Find where the given text appears and provide that cell's center as (X, Y) coordinate. 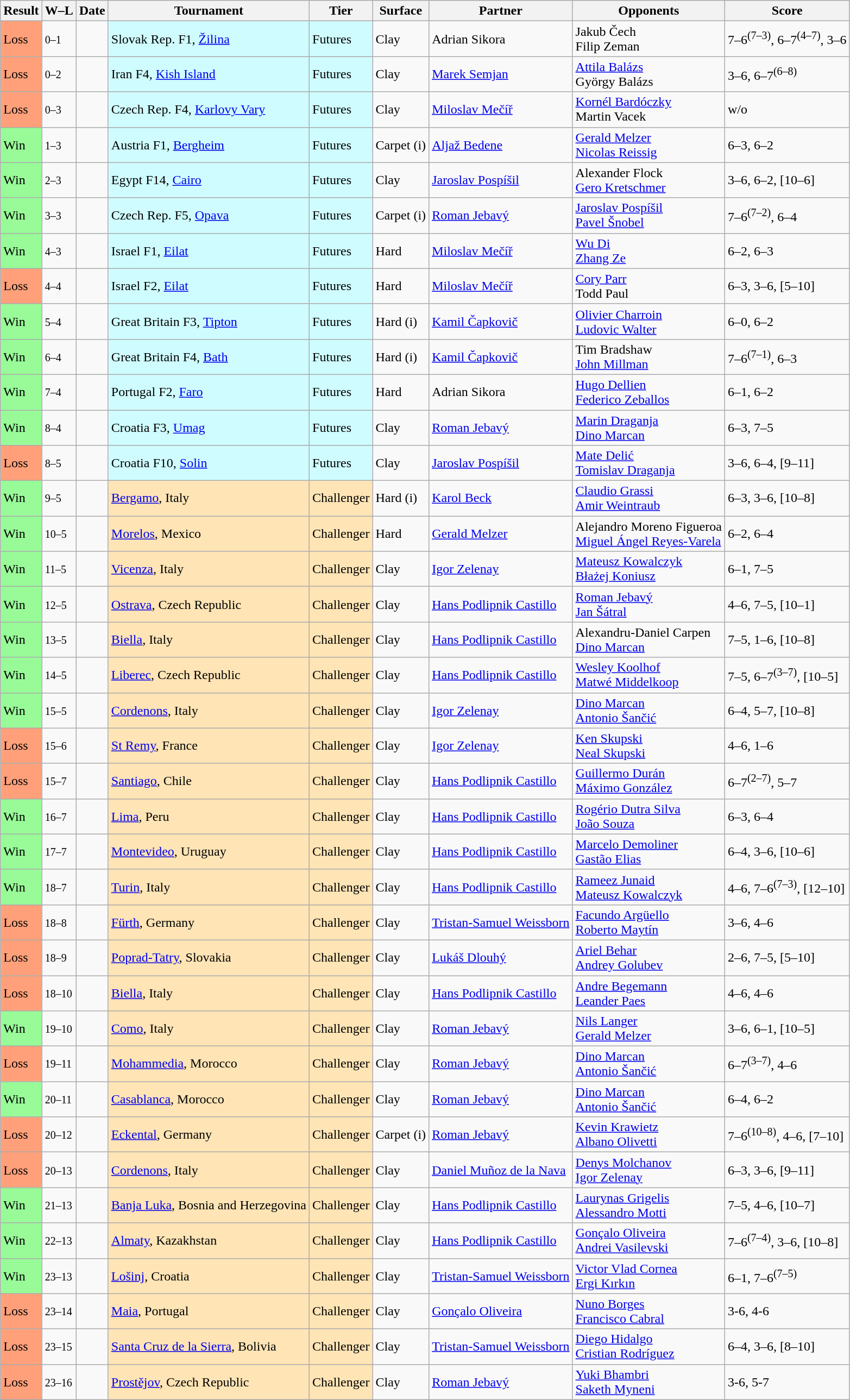
Partner (501, 11)
Gerald Melzer (501, 533)
Israel F1, Eilat (209, 251)
Liberec, Czech Republic (209, 675)
15–6 (59, 745)
23–14 (59, 1311)
Opponents (648, 11)
Czech Rep. F4, Karlovy Vary (209, 110)
3-6, 4-6 (787, 1311)
Hugo Dellien Federico Zeballos (648, 392)
14–5 (59, 675)
Daniel Muñoz de la Nava (501, 1170)
15–5 (59, 711)
6–7(2–7), 5–7 (787, 781)
11–5 (59, 569)
0–1 (59, 39)
Ariel Behar Andrey Golubev (648, 957)
9–5 (59, 499)
6–4, 3–6, [10–6] (787, 852)
Karol Beck (501, 499)
3–6, 6–4, [9–11] (787, 463)
1–3 (59, 145)
w/o (787, 110)
3–6, 4–6 (787, 922)
12–5 (59, 604)
Guillermo Durán Máximo González (648, 781)
Casablanca, Morocco (209, 1100)
16–7 (59, 816)
3–6, 6–7(6–8) (787, 74)
8–5 (59, 463)
Jakub Čech Filip Zeman (648, 39)
Czech Rep. F5, Opava (209, 215)
21–13 (59, 1205)
Iran F4, Kish Island (209, 74)
4–6, 7–5, [10–1] (787, 604)
Alexander Flock Gero Kretschmer (648, 180)
Mate Delić Tomislav Draganja (648, 463)
23–13 (59, 1276)
4–3 (59, 251)
St Remy, France (209, 745)
Roman Jebavý Jan Šátral (648, 604)
6–4, 6–2 (787, 1100)
18–9 (59, 957)
Wu Di Zhang Ze (648, 251)
7–5, 6–7(3–7), [10–5] (787, 675)
Croatia F3, Umag (209, 427)
Gonçalo Oliveira Andrei Vasilevski (648, 1241)
17–7 (59, 852)
Gerald Melzer Nicolas Reissig (648, 145)
Israel F2, Eilat (209, 286)
Kornél Bardóczky Martin Vacek (648, 110)
Marek Semjan (501, 74)
3–6, 6–2, [10–6] (787, 180)
7–5, 4–6, [10–7] (787, 1205)
Tim Bradshaw John Millman (648, 356)
3–6, 6–1, [10–5] (787, 1029)
6–3, 3–6, [9–11] (787, 1170)
Slovak Rep. F1, Žilina (209, 39)
Great Britain F4, Bath (209, 356)
Wesley Koolhof Matwé Middelkoop (648, 675)
Ken Skupski Neal Skupski (648, 745)
Attila Balázs György Balázs (648, 74)
2–3 (59, 180)
0–2 (59, 74)
Denys Molchanov Igor Zelenay (648, 1170)
6–0, 6–2 (787, 322)
7–6(7–2), 6–4 (787, 215)
6–4, 3–6, [8–10] (787, 1346)
4–4 (59, 286)
6–1, 6–2 (787, 392)
Rameez Junaid Mateusz Kowalczyk (648, 887)
Aljaž Bedene (501, 145)
6–2, 6–4 (787, 533)
10–5 (59, 533)
Montevideo, Uruguay (209, 852)
Fürth, Germany (209, 922)
23–16 (59, 1382)
Kevin Krawietz Albano Olivetti (648, 1134)
6–1, 7–5 (787, 569)
Jaroslav Pospíšil Pavel Šnobel (648, 215)
Tournament (209, 11)
19–10 (59, 1029)
Portugal F2, Faro (209, 392)
4–6, 4–6 (787, 993)
8–4 (59, 427)
Santiago, Chile (209, 781)
6–3, 7–5 (787, 427)
Nuno Borges Francisco Cabral (648, 1311)
6–3, 3–6, [10–8] (787, 499)
7–6(10–8), 4–6, [7–10] (787, 1134)
W–L (59, 11)
Yuki Bhambri Saketh Myneni (648, 1382)
Victor Vlad Cornea Ergi Kırkın (648, 1276)
Poprad-Tatry, Slovakia (209, 957)
Morelos, Mexico (209, 533)
Santa Cruz de la Sierra, Bolivia (209, 1346)
7–4 (59, 392)
Eckental, Germany (209, 1134)
23–15 (59, 1346)
Lukáš Dlouhý (501, 957)
Bergamo, Italy (209, 499)
6–4, 5–7, [10–8] (787, 711)
Almaty, Kazakhstan (209, 1241)
3–3 (59, 215)
Result (21, 11)
Turin, Italy (209, 887)
19–11 (59, 1064)
5–4 (59, 322)
6–3, 6–2 (787, 145)
6–4 (59, 356)
Austria F1, Bergheim (209, 145)
Gonçalo Oliveira (501, 1311)
Vicenza, Italy (209, 569)
Nils Langer Gerald Melzer (648, 1029)
22–13 (59, 1241)
18–7 (59, 887)
Croatia F10, Solin (209, 463)
Tier (341, 11)
Rogério Dutra Silva João Souza (648, 816)
Ostrava, Czech Republic (209, 604)
4–6, 1–6 (787, 745)
Diego Hidalgo Cristian Rodríguez (648, 1346)
18–10 (59, 993)
Great Britain F3, Tipton (209, 322)
Banja Luka, Bosnia and Herzegovina (209, 1205)
6–3, 3–6, [5–10] (787, 286)
20–13 (59, 1170)
Claudio Grassi Amir Weintraub (648, 499)
Alejandro Moreno Figueroa Miguel Ángel Reyes-Varela (648, 533)
7–5, 1–6, [10–8] (787, 640)
7–6(7–1), 6–3 (787, 356)
0–3 (59, 110)
Score (787, 11)
Maia, Portugal (209, 1311)
Marin Draganja Dino Marcan (648, 427)
20–12 (59, 1134)
Facundo Argüello Roberto Maytín (648, 922)
Egypt F14, Cairo (209, 180)
13–5 (59, 640)
Lima, Peru (209, 816)
18–8 (59, 922)
Mateusz Kowalczyk Błażej Koniusz (648, 569)
2–6, 7–5, [5–10] (787, 957)
Surface (401, 11)
Date (92, 11)
6–7(3–7), 4–6 (787, 1064)
Laurynas Grigelis Alessandro Motti (648, 1205)
Prostějov, Czech Republic (209, 1382)
6–2, 6–3 (787, 251)
6–1, 7–6(7–5) (787, 1276)
Mohammedia, Morocco (209, 1064)
7–6(7–3), 6–7(4–7), 3–6 (787, 39)
Andre Begemann Leander Paes (648, 993)
20–11 (59, 1100)
4–6, 7–6(7–3), [12–10] (787, 887)
Lošinj, Croatia (209, 1276)
3-6, 5-7 (787, 1382)
Olivier Charroin Ludovic Walter (648, 322)
Como, Italy (209, 1029)
7–6(7–4), 3–6, [10–8] (787, 1241)
15–7 (59, 781)
Alexandru-Daniel Carpen Dino Marcan (648, 640)
6–3, 6–4 (787, 816)
Marcelo Demoliner Gastão Elias (648, 852)
Cory Parr Todd Paul (648, 286)
